Find where the given text appears and provide that cell's center as [X, Y] coordinate. 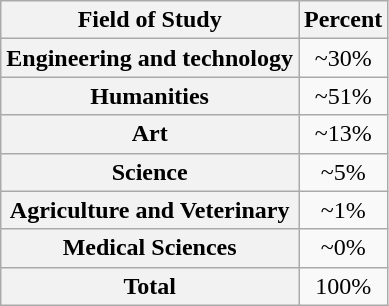
~30% [344, 58]
Engineering and technology [150, 58]
Medical Sciences [150, 248]
~13% [344, 134]
100% [344, 286]
Humanities [150, 96]
~5% [344, 172]
~1% [344, 210]
Field of Study [150, 20]
Art [150, 134]
Percent [344, 20]
Total [150, 286]
~51% [344, 96]
~0% [344, 248]
Agriculture and Veterinary [150, 210]
Science [150, 172]
